Scan for the cell matching the given text and deliver its (X, Y) coordinate at center. 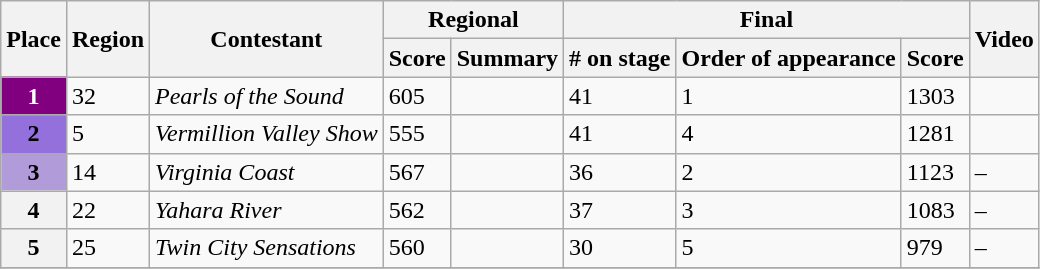
25 (108, 248)
Final (767, 20)
14 (108, 172)
Video (1004, 39)
605 (417, 96)
32 (108, 96)
Yahara River (267, 210)
555 (417, 134)
567 (417, 172)
562 (417, 210)
979 (935, 248)
560 (417, 248)
Vermillion Valley Show (267, 134)
Virginia Coast (267, 172)
Pearls of the Sound (267, 96)
1123 (935, 172)
37 (620, 210)
Regional (473, 20)
1083 (935, 210)
# on stage (620, 58)
22 (108, 210)
1303 (935, 96)
Contestant (267, 39)
Summary (507, 58)
Order of appearance (788, 58)
1281 (935, 134)
Region (108, 39)
Place (34, 39)
30 (620, 248)
Twin City Sensations (267, 248)
36 (620, 172)
